From the cell containing the given text, extract its center point as [x, y] coordinate. 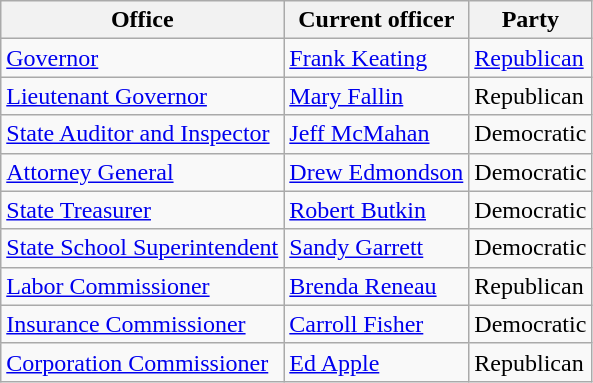
Governor [142, 58]
Frank Keating [376, 58]
Labor Commissioner [142, 286]
Robert Butkin [376, 210]
Attorney General [142, 172]
Office [142, 20]
Jeff McMahan [376, 134]
Mary Fallin [376, 96]
Lieutenant Governor [142, 96]
State School Superintendent [142, 248]
Carroll Fisher [376, 324]
Ed Apple [376, 362]
Corporation Commissioner [142, 362]
Insurance Commissioner [142, 324]
Brenda Reneau [376, 286]
Party [530, 20]
Current officer [376, 20]
State Auditor and Inspector [142, 134]
Drew Edmondson [376, 172]
State Treasurer [142, 210]
Sandy Garrett [376, 248]
